Provide the [X, Y] coordinate of the cell's center where the given text is located.  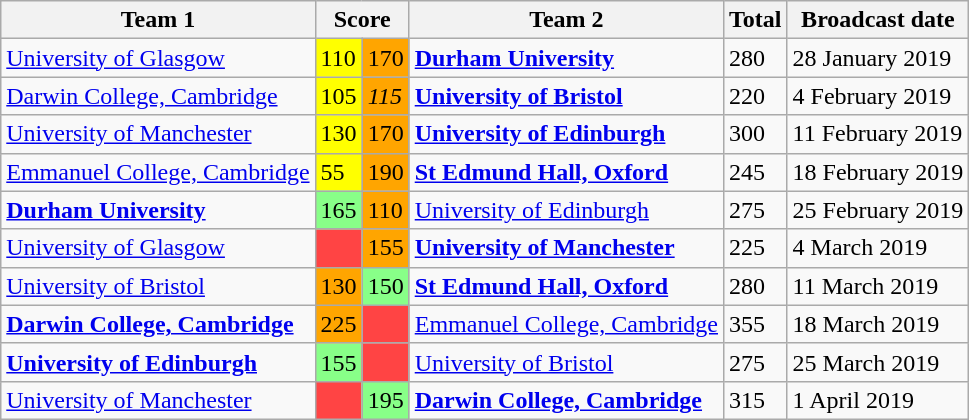
18 February 2019 [878, 172]
315 [756, 400]
25 March 2019 [878, 362]
245 [756, 172]
150 [386, 286]
11 February 2019 [878, 134]
Team 2 [566, 20]
25 February 2019 [878, 210]
4 February 2019 [878, 96]
105 [338, 96]
1 April 2019 [878, 400]
Total [756, 20]
300 [756, 134]
4 March 2019 [878, 248]
195 [386, 400]
115 [386, 96]
190 [386, 172]
355 [756, 324]
Broadcast date [878, 20]
Score [362, 20]
28 January 2019 [878, 58]
11 March 2019 [878, 286]
165 [338, 210]
220 [756, 96]
Team 1 [158, 20]
55 [338, 172]
18 March 2019 [878, 324]
